Pinpoint the cell where the given text exists, returning its (X, Y) midpoint coordinate. 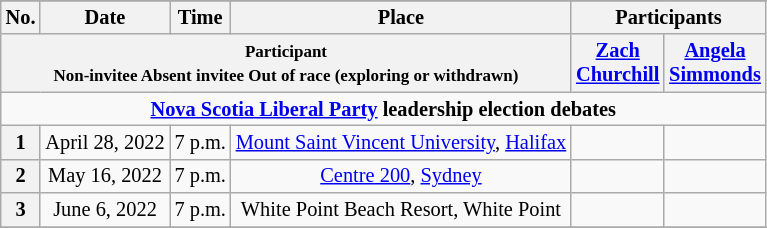
Mount Saint Vincent University, Halifax (401, 142)
Zach Churchill (618, 63)
Centre 200, Sydney (401, 176)
2 (21, 176)
June 6, 2022 (104, 210)
3 (21, 210)
Date (104, 17)
Participant Non-invitee Absent invitee Out of race (exploring or withdrawn) (286, 63)
Participants (668, 17)
May 16, 2022 (104, 176)
No. (21, 17)
Angela Simmonds (714, 63)
April 28, 2022 (104, 142)
White Point Beach Resort, White Point (401, 210)
Nova Scotia Liberal Party leadership election debates (384, 109)
Place (401, 17)
1 (21, 142)
Time (200, 17)
